From the cell containing the given text, extract its center point as (X, Y) coordinate. 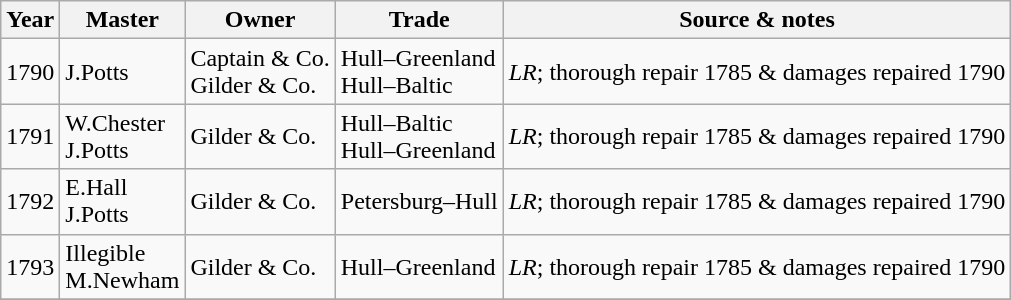
Year (30, 20)
Hull–BalticHull–Greenland (419, 136)
Captain & Co.Gilder & Co. (260, 72)
J.Potts (122, 72)
Hull–Greenland (419, 266)
1792 (30, 202)
1793 (30, 266)
E.HallJ.Potts (122, 202)
1791 (30, 136)
Hull–GreenlandHull–Baltic (419, 72)
W.ChesterJ.Potts (122, 136)
1790 (30, 72)
Owner (260, 20)
Master (122, 20)
Petersburg–Hull (419, 202)
IllegibleM.Newham (122, 266)
Source & notes (757, 20)
Trade (419, 20)
